Detect which cell encompasses the target text, then output its (x, y) center coordinate. 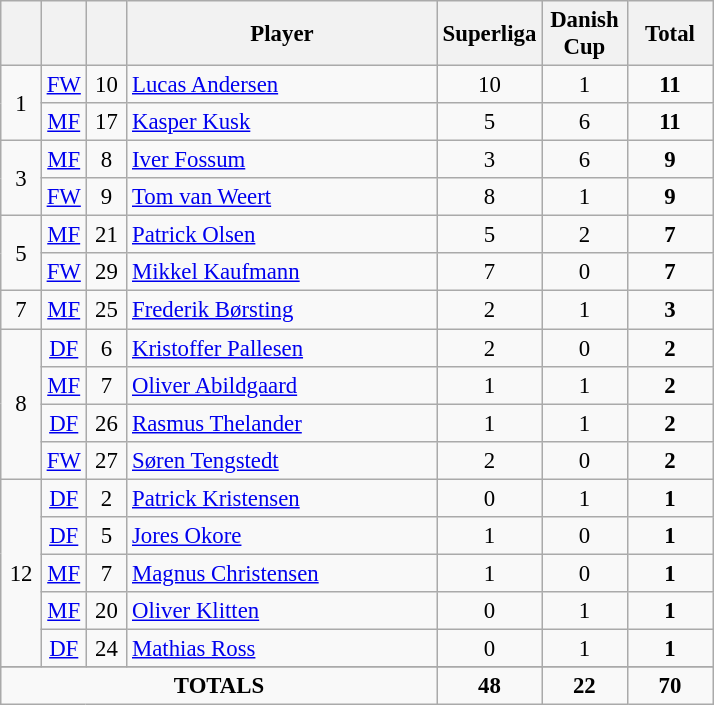
26 (106, 423)
Patrick Kristensen (282, 498)
Superliga (489, 34)
Oliver Abildgaard (282, 385)
27 (106, 460)
Danish Cup (585, 34)
29 (106, 273)
17 (106, 122)
Lucas Andersen (282, 85)
Frederik Børsting (282, 310)
Mikkel Kaufmann (282, 273)
Player (282, 34)
21 (106, 235)
TOTALS (220, 686)
Kristoffer Pallesen (282, 348)
20 (106, 611)
Jores Okore (282, 536)
Magnus Christensen (282, 573)
Patrick Olsen (282, 235)
Søren Tengstedt (282, 460)
Total (670, 34)
48 (489, 686)
Tom van Weert (282, 197)
22 (585, 686)
70 (670, 686)
Rasmus Thelander (282, 423)
Kasper Kusk (282, 122)
25 (106, 310)
12 (22, 573)
Mathias Ross (282, 648)
Iver Fossum (282, 160)
24 (106, 648)
Oliver Klitten (282, 611)
